Search for the cell housing the specified text and yield its (x, y) center coordinate. 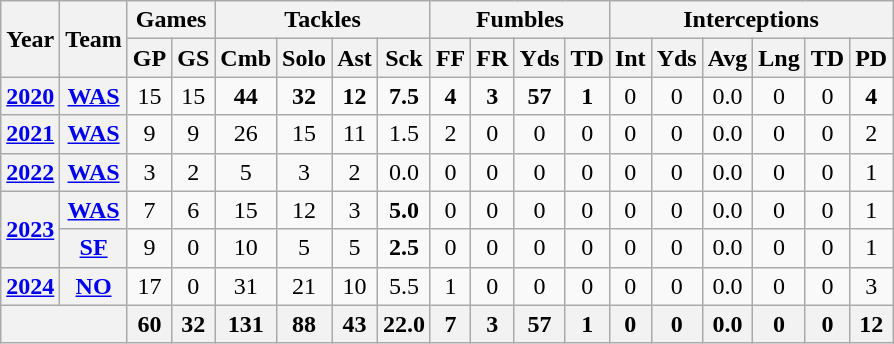
SF (94, 248)
1.5 (404, 134)
Solo (304, 58)
5.5 (404, 286)
2024 (30, 286)
21 (304, 286)
60 (149, 324)
2023 (30, 229)
Sck (404, 58)
7.5 (404, 96)
Avg (728, 58)
GS (194, 58)
Fumbles (520, 20)
Lng (779, 58)
Ast (355, 58)
FF (450, 58)
26 (246, 134)
Interceptions (750, 20)
FR (492, 58)
Team (94, 39)
Year (30, 39)
2021 (30, 134)
11 (355, 134)
Tackles (323, 20)
6 (194, 210)
Cmb (246, 58)
NO (94, 286)
5.0 (404, 210)
17 (149, 286)
GP (149, 58)
2022 (30, 172)
2.5 (404, 248)
Games (170, 20)
22.0 (404, 324)
131 (246, 324)
44 (246, 96)
PD (872, 58)
43 (355, 324)
Int (630, 58)
2020 (30, 96)
88 (304, 324)
31 (246, 286)
